Detect which cell encompasses the target text, then output its [X, Y] center coordinate. 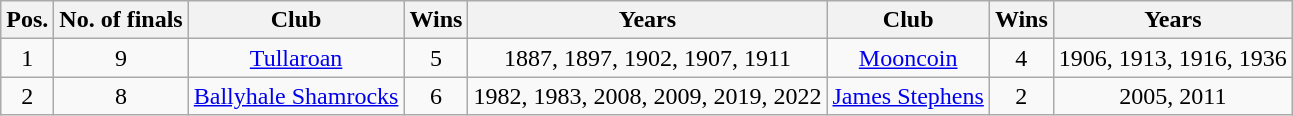
9 [121, 58]
1887, 1897, 1902, 1907, 1911 [648, 58]
8 [121, 96]
1982, 1983, 2008, 2009, 2019, 2022 [648, 96]
1 [28, 58]
Ballyhale Shamrocks [296, 96]
Pos. [28, 20]
1906, 1913, 1916, 1936 [1172, 58]
6 [436, 96]
4 [1021, 58]
5 [436, 58]
Mooncoin [908, 58]
No. of finals [121, 20]
Tullaroan [296, 58]
2005, 2011 [1172, 96]
James Stephens [908, 96]
